Pinpoint the cell where the given text exists, returning its (x, y) midpoint coordinate. 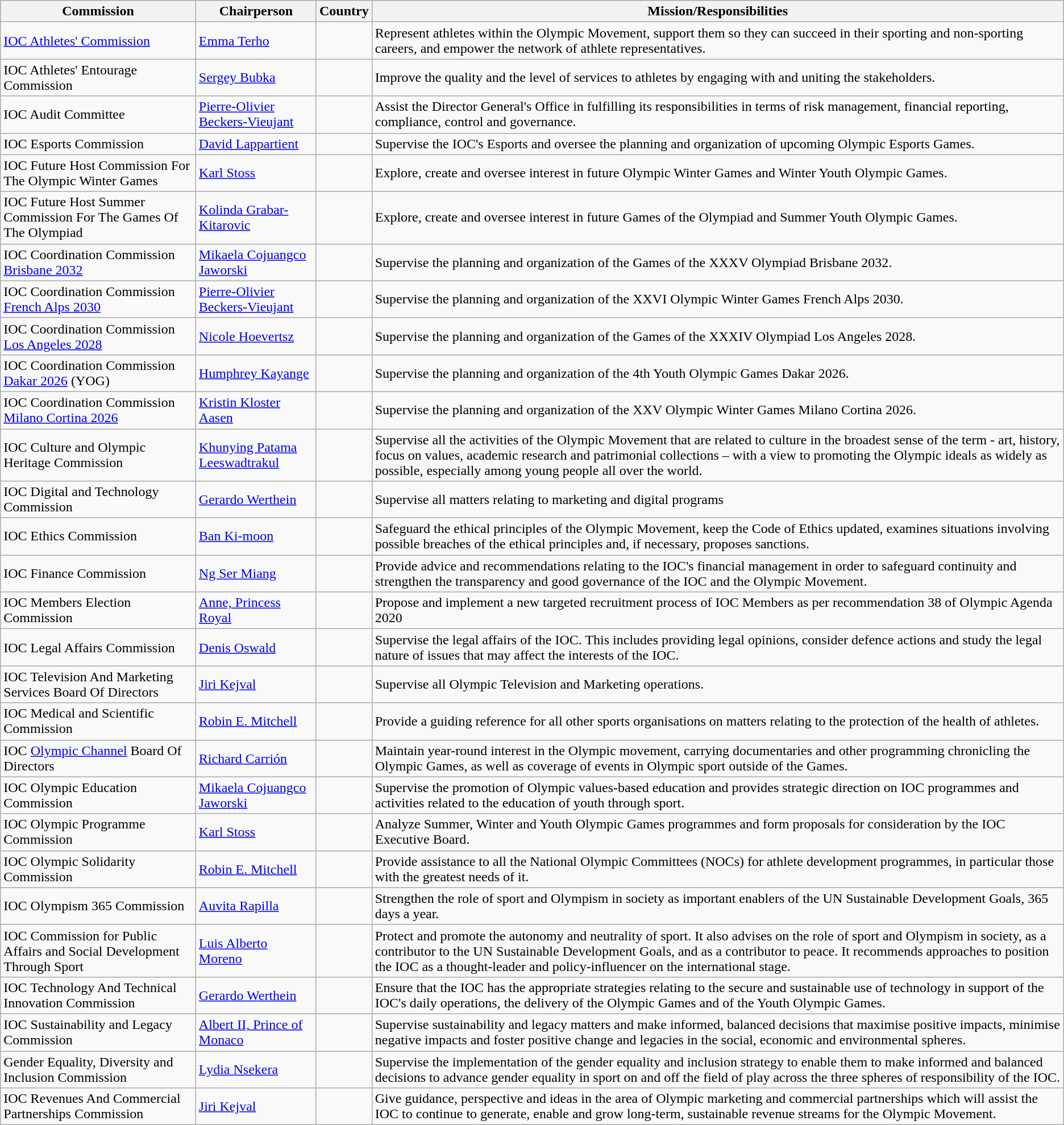
IOC Coordination Commission Dakar 2026 (YOG) (98, 373)
Explore, create and oversee interest in future Olympic Winter Games and Winter Youth Olympic Games. (717, 173)
IOC Athletes' Commission (98, 41)
IOC Television And Marketing Services Board Of Directors (98, 684)
IOC Revenues And Commercial Partnerships Commission (98, 1107)
IOC Coordination Commission French Alps 2030 (98, 299)
Denis Oswald (256, 648)
IOC Athletes' Entourage Commission (98, 77)
Kolinda Grabar-Kitarovic (256, 218)
IOC Olympism 365 Commission (98, 906)
IOC Ethics Commission (98, 536)
IOC Coordination Commission Milano Cortina 2026 (98, 410)
Supervise the planning and organization of the XXVI Olympic Winter Games French Alps 2030. (717, 299)
Kristin Kloster Aasen (256, 410)
IOC Olympic Channel Board Of Directors (98, 758)
David Lappartient (256, 144)
IOC Future Host Summer Commission For The Games Of The Olympiad (98, 218)
IOC Technology And Technical Innovation Commission (98, 995)
IOC Commission for Public Affairs and Social Development Through Sport (98, 951)
Supervise all Olympic Television and Marketing operations. (717, 684)
IOC Sustainability and Legacy Commission (98, 1032)
Strengthen the role of sport and Olympism in society as important enablers of the UN Sustainable Development Goals, 365 days a year. (717, 906)
Auvita Rapilla (256, 906)
Provide a guiding reference for all other sports organisations on matters relating to the protection of the health of athletes. (717, 722)
Luis Alberto Moreno (256, 951)
Anne, Princess Royal (256, 610)
Supervise the planning and organization of the 4th Youth Olympic Games Dakar 2026. (717, 373)
Commission (98, 11)
Propose and implement a new targeted recruitment process of IOC Members as per recommendation 38 of Olympic Agenda 2020 (717, 610)
Albert II, Prince of Monaco (256, 1032)
Supervise the IOC's Esports and oversee the planning and organization of upcoming Olympic Esports Games. (717, 144)
Nicole Hoevertsz (256, 336)
IOC Digital and Technology Commission (98, 500)
IOC Future Host Commission For The Olympic Winter Games (98, 173)
Analyze Summer, Winter and Youth Olympic Games programmes and form proposals for consideration by the IOC Executive Board. (717, 832)
Explore, create and oversee interest in future Games of the Olympiad and Summer Youth Olympic Games. (717, 218)
IOC Esports Commission (98, 144)
Chairperson (256, 11)
IOC Coordination Commission Brisbane 2032 (98, 262)
Sergey Bubka (256, 77)
IOC Finance Commission (98, 574)
Emma Terho (256, 41)
Gender Equality, Diversity and Inclusion Commission (98, 1069)
IOC Medical and Scientific Commission (98, 722)
Supervise the planning and organization of the Games of the XXXIV Olympiad Los Angeles 2028. (717, 336)
Ban Ki-moon (256, 536)
Lydia Nsekera (256, 1069)
Supervise all matters relating to marketing and digital programs (717, 500)
IOC Legal Affairs Commission (98, 648)
Mission/Responsibilities (717, 11)
IOC Olympic Education Commission (98, 795)
Improve the quality and the level of services to athletes by engaging with and uniting the stakeholders. (717, 77)
Country (344, 11)
Supervise the planning and organization of the XXV Olympic Winter Games Milano Cortina 2026. (717, 410)
IOC Olympic Solidarity Commission (98, 869)
Ng Ser Miang (256, 574)
IOC Members Election Commission (98, 610)
IOC Culture and Olympic Heritage Commission (98, 455)
Humphrey Kayange (256, 373)
IOC Coordination Commission Los Angeles 2028 (98, 336)
IOC Olympic Programme Commission (98, 832)
Richard Carrión (256, 758)
Supervise the planning and organization of the Games of the XXXV Olympiad Brisbane 2032. (717, 262)
Khunying Patama Leeswadtrakul (256, 455)
IOC Audit Committee (98, 115)
